Extract the [X, Y] coordinate from the center of the cell holding the provided text.  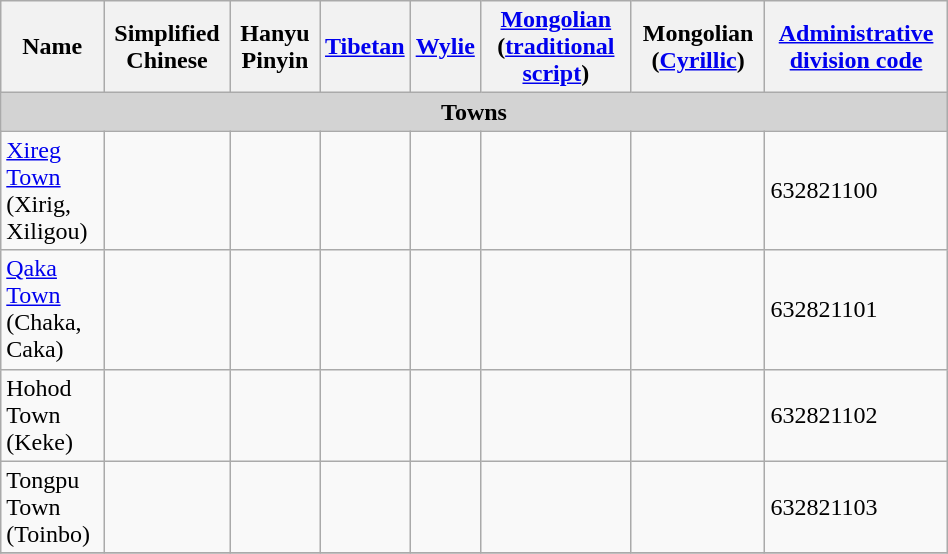
Hohod Town(Keke) [52, 415]
632821100 [856, 190]
Mongolian (Cyrillic) [698, 47]
Administrative division code [856, 47]
Tibetan [366, 47]
Tongpu Town(Toinbo) [52, 507]
Qaka Town(Chaka, Caka) [52, 310]
632821103 [856, 507]
Wylie [445, 47]
Towns [474, 112]
Xireg Town(Xirig, Xiligou) [52, 190]
Simplified Chinese [168, 47]
Hanyu Pinyin [274, 47]
Name [52, 47]
Mongolian (traditional script) [556, 47]
632821101 [856, 310]
632821102 [856, 415]
